Identify which cell holds the provided text, then report its [X, Y] central coordinate. 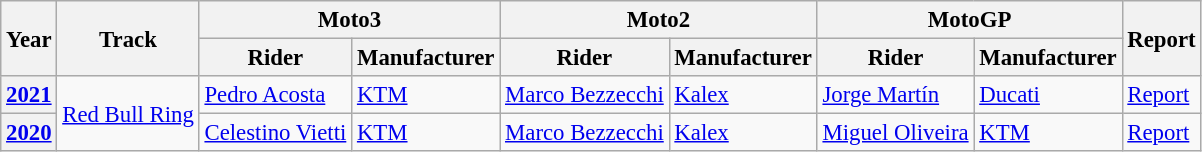
Year [29, 38]
2021 [29, 95]
MotoGP [970, 20]
Moto3 [350, 20]
Pedro Acosta [275, 95]
Miguel Oliveira [896, 133]
2020 [29, 133]
Celestino Vietti [275, 133]
Ducati [1048, 95]
Red Bull Ring [128, 114]
Track [128, 38]
Moto2 [658, 20]
Jorge Martín [896, 95]
